For the text-containing cell, return its midpoint in (X, Y) coordinate format. 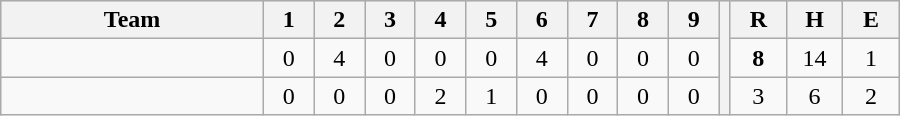
H (814, 20)
9 (694, 20)
Team (132, 20)
5 (492, 20)
7 (592, 20)
E (872, 20)
R (758, 20)
14 (814, 58)
